Locate the cell with the specified text and output its [x, y] center coordinate. 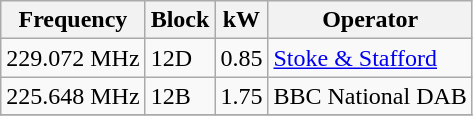
225.648 MHz [73, 96]
Frequency [73, 20]
0.85 [242, 58]
Stoke & Stafford [370, 58]
12B [180, 96]
Operator [370, 20]
kW [242, 20]
Block [180, 20]
12D [180, 58]
229.072 MHz [73, 58]
1.75 [242, 96]
BBC National DAB [370, 96]
